From the cell containing the given text, extract its center point as (X, Y) coordinate. 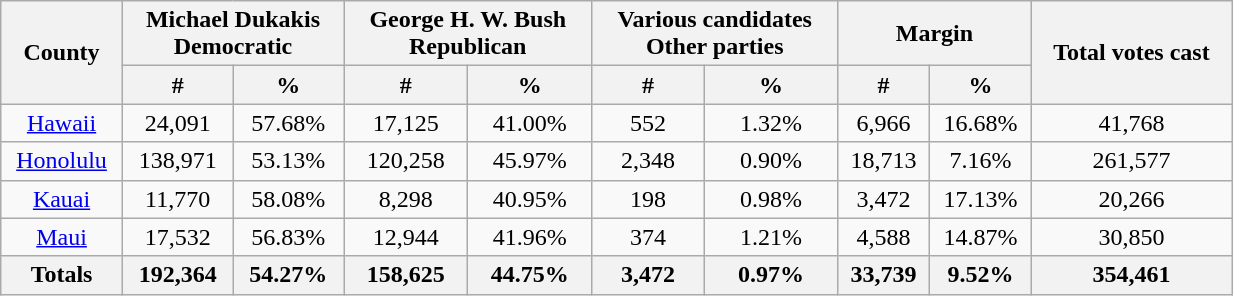
1.21% (770, 237)
1.32% (770, 123)
56.83% (288, 237)
120,258 (406, 161)
24,091 (178, 123)
12,944 (406, 237)
45.97% (530, 161)
Michael DukakisDemocratic (232, 34)
0.90% (770, 161)
Various candidatesOther parties (715, 34)
261,577 (1131, 161)
16.68% (981, 123)
Maui (62, 237)
17.13% (981, 199)
30,850 (1131, 237)
354,461 (1131, 275)
7.16% (981, 161)
Kauai (62, 199)
58.08% (288, 199)
41.96% (530, 237)
40.95% (530, 199)
George H. W. BushRepublican (468, 34)
17,125 (406, 123)
57.68% (288, 123)
Total votes cast (1131, 52)
53.13% (288, 161)
198 (648, 199)
41.00% (530, 123)
14.87% (981, 237)
192,364 (178, 275)
Hawaii (62, 123)
9.52% (981, 275)
158,625 (406, 275)
8,298 (406, 199)
Honolulu (62, 161)
20,266 (1131, 199)
41,768 (1131, 123)
0.97% (770, 275)
Margin (935, 34)
0.98% (770, 199)
11,770 (178, 199)
17,532 (178, 237)
33,739 (884, 275)
54.27% (288, 275)
County (62, 52)
4,588 (884, 237)
Totals (62, 275)
44.75% (530, 275)
6,966 (884, 123)
374 (648, 237)
552 (648, 123)
138,971 (178, 161)
2,348 (648, 161)
18,713 (884, 161)
